Search for the cell housing the specified text and yield its [X, Y] center coordinate. 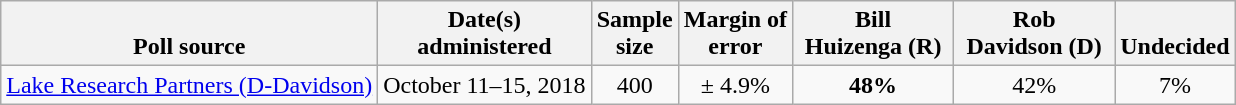
400 [634, 85]
RobDavidson (D) [1034, 34]
Undecided [1175, 34]
Lake Research Partners (D-Davidson) [190, 85]
Poll source [190, 34]
48% [874, 85]
Date(s)administered [484, 34]
Samplesize [634, 34]
7% [1175, 85]
BillHuizenga (R) [874, 34]
± 4.9% [735, 85]
42% [1034, 85]
Margin oferror [735, 34]
October 11–15, 2018 [484, 85]
